Identify which cell holds the provided text, then report its (X, Y) central coordinate. 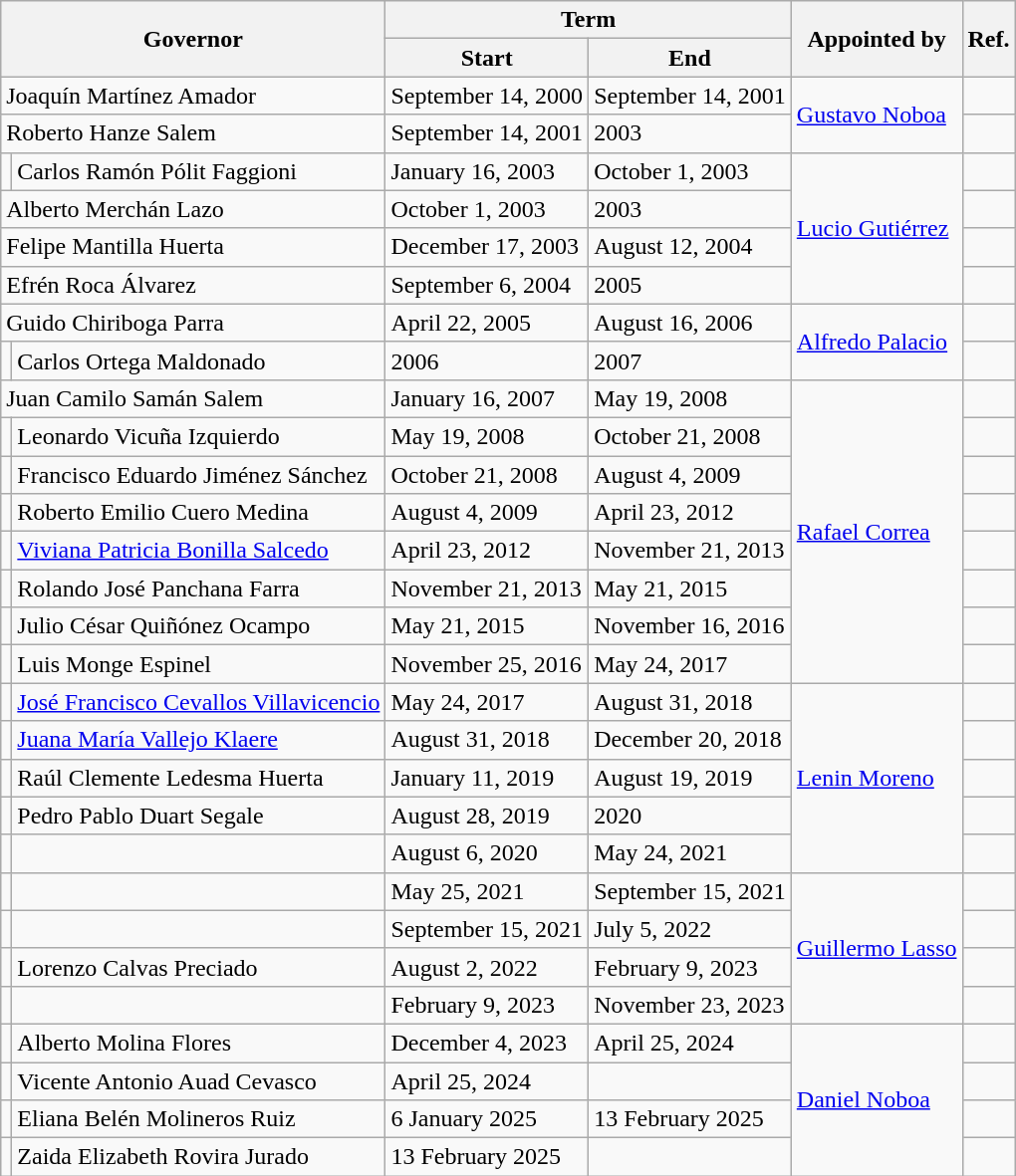
May 24, 2021 (690, 853)
Leonardo Vicuña Izquierdo (199, 436)
Lenin Moreno (877, 778)
December 20, 2018 (690, 740)
Gustavo Noboa (877, 115)
Alberto Molina Flores (199, 1043)
Appointed by (877, 39)
Eliana Belén Molineros Ruiz (199, 1119)
Francisco Eduardo Jiménez Sánchez (199, 475)
November 16, 2016 (690, 626)
Rafael Correa (877, 531)
Juan Camilo Samán Salem (193, 398)
August 12, 2004 (690, 247)
Julio César Quiñónez Ocampo (199, 626)
2005 (690, 285)
August 2, 2022 (487, 967)
Roberto Hanze Salem (193, 133)
6 January 2025 (487, 1119)
Term (588, 20)
November 23, 2023 (690, 1005)
August 19, 2019 (690, 778)
Guido Chiriboga Parra (193, 323)
2007 (690, 360)
December 17, 2003 (487, 247)
Viviana Patricia Bonilla Salcedo (199, 551)
December 4, 2023 (487, 1043)
José Francisco Cevallos Villavicencio (199, 702)
End (690, 58)
Lucio Gutiérrez (877, 228)
August 28, 2019 (487, 816)
August 6, 2020 (487, 853)
Ref. (988, 39)
May 25, 2021 (487, 891)
September 14, 2000 (487, 96)
Alberto Merchán Lazo (193, 209)
Efrén Roca Álvarez (193, 285)
Pedro Pablo Duart Segale (199, 816)
Carlos Ramón Pólit Faggioni (199, 171)
Carlos Ortega Maldonado (199, 360)
January 16, 2007 (487, 398)
August 16, 2006 (690, 323)
Raúl Clemente Ledesma Huerta (199, 778)
Alfredo Palacio (877, 342)
Start (487, 58)
April 22, 2005 (487, 323)
Luis Monge Espinel (199, 664)
Joaquín Martínez Amador (193, 96)
Felipe Mantilla Huerta (193, 247)
January 16, 2003 (487, 171)
January 11, 2019 (487, 778)
2006 (487, 360)
Guillermo Lasso (877, 948)
Juana María Vallejo Klaere (199, 740)
Lorenzo Calvas Preciado (199, 967)
Zaida Elizabeth Rovira Jurado (199, 1157)
Roberto Emilio Cuero Medina (199, 513)
Governor (193, 39)
2020 (690, 816)
Vicente Antonio Auad Cevasco (199, 1080)
July 5, 2022 (690, 929)
Rolando José Panchana Farra (199, 588)
November 25, 2016 (487, 664)
Daniel Noboa (877, 1099)
September 6, 2004 (487, 285)
